Determine the (x, y) coordinate at the center of the cell enclosing the given text.  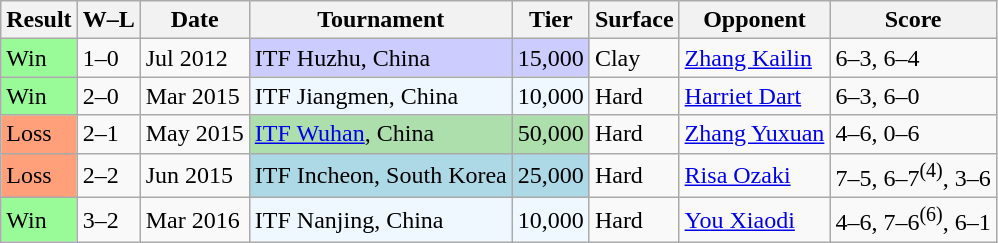
Jun 2015 (194, 176)
You Xiaodi (754, 220)
Mar 2015 (194, 96)
Zhang Yuxuan (754, 134)
ITF Incheon, South Korea (380, 176)
Risa Ozaki (754, 176)
2–1 (108, 134)
Tournament (380, 20)
7–5, 6–7(4), 3–6 (913, 176)
Harriet Dart (754, 96)
15,000 (550, 58)
ITF Jiangmen, China (380, 96)
2–0 (108, 96)
25,000 (550, 176)
2–2 (108, 176)
6–3, 6–4 (913, 58)
50,000 (550, 134)
4–6, 0–6 (913, 134)
1–0 (108, 58)
Surface (634, 20)
6–3, 6–0 (913, 96)
Score (913, 20)
ITF Wuhan, China (380, 134)
May 2015 (194, 134)
ITF Huzhu, China (380, 58)
3–2 (108, 220)
Mar 2016 (194, 220)
Clay (634, 58)
Tier (550, 20)
Opponent (754, 20)
Jul 2012 (194, 58)
W–L (108, 20)
4–6, 7–6(6), 6–1 (913, 220)
Result (39, 20)
Date (194, 20)
Zhang Kailin (754, 58)
ITF Nanjing, China (380, 220)
